Capture the cell that displays the provided text and extract its [X, Y] central coordinate. 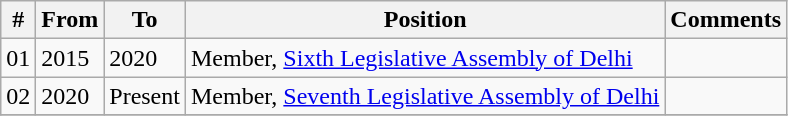
Comments [726, 20]
Member, Seventh Legislative Assembly of Delhi [424, 96]
From [70, 20]
02 [18, 96]
Present [145, 96]
Member, Sixth Legislative Assembly of Delhi [424, 58]
To [145, 20]
01 [18, 58]
# [18, 20]
2015 [70, 58]
Position [424, 20]
